Scan for the cell matching the given text and deliver its [X, Y] coordinate at center. 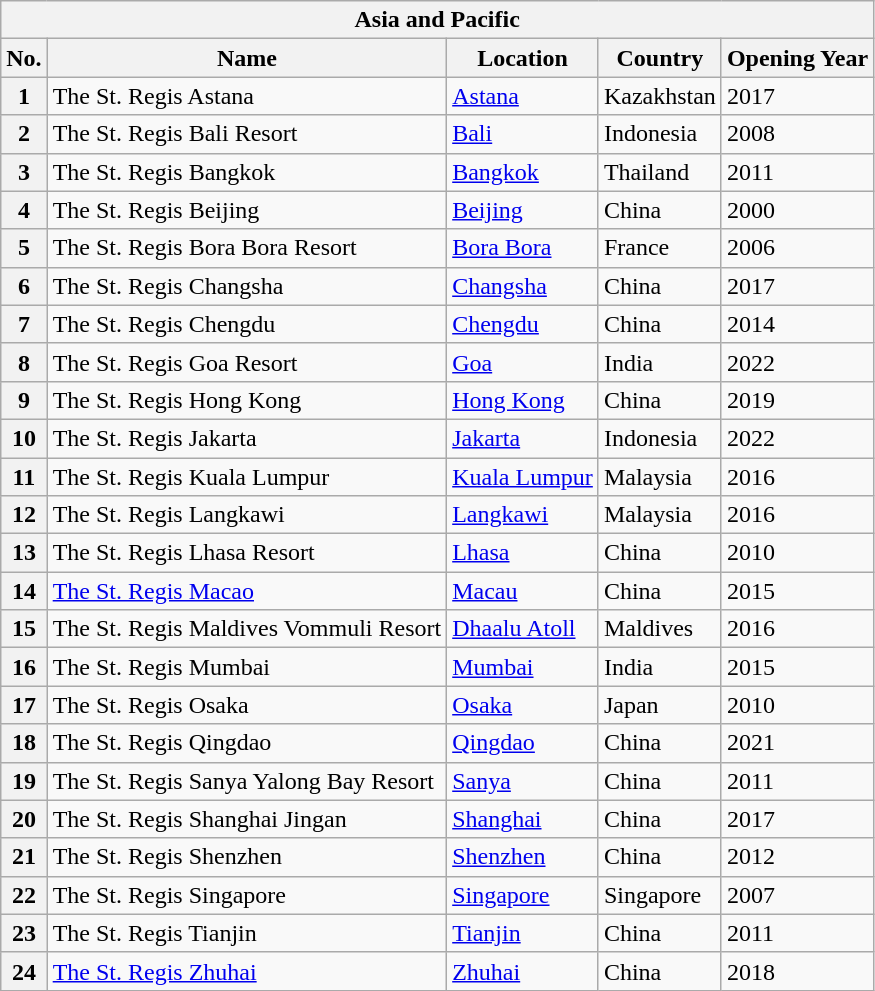
Name [247, 58]
The St. Regis Shenzhen [247, 857]
15 [24, 629]
The St. Regis Shanghai Jingan [247, 819]
The St. Regis Tianjin [247, 933]
The St. Regis Lhasa Resort [247, 553]
2012 [797, 857]
1 [24, 96]
21 [24, 857]
18 [24, 743]
9 [24, 400]
Kazakhstan [660, 96]
Maldives [660, 629]
The St. Regis Bora Bora Resort [247, 248]
The St. Regis Maldives Vommuli Resort [247, 629]
Asia and Pacific [438, 20]
2019 [797, 400]
Japan [660, 705]
20 [24, 819]
Lhasa [523, 553]
5 [24, 248]
2000 [797, 210]
4 [24, 210]
Qingdao [523, 743]
2006 [797, 248]
The St. Regis Changsha [247, 286]
11 [24, 477]
Langkawi [523, 515]
7 [24, 324]
2007 [797, 895]
Location [523, 58]
The St. Regis Zhuhai [247, 971]
Beijing [523, 210]
Mumbai [523, 667]
6 [24, 286]
The St. Regis Sanya Yalong Bay Resort [247, 781]
Country [660, 58]
16 [24, 667]
Macau [523, 591]
The St. Regis Bangkok [247, 172]
Chengdu [523, 324]
No. [24, 58]
France [660, 248]
10 [24, 438]
Dhaalu Atoll [523, 629]
2 [24, 134]
Astana [523, 96]
24 [24, 971]
22 [24, 895]
Jakarta [523, 438]
The St. Regis Kuala Lumpur [247, 477]
Tianjin [523, 933]
Thailand [660, 172]
19 [24, 781]
The St. Regis Jakarta [247, 438]
Opening Year [797, 58]
23 [24, 933]
The St. Regis Singapore [247, 895]
Bali [523, 134]
8 [24, 362]
Kuala Lumpur [523, 477]
The St. Regis Qingdao [247, 743]
The St. Regis Bali Resort [247, 134]
12 [24, 515]
Bangkok [523, 172]
Changsha [523, 286]
The St. Regis Langkawi [247, 515]
Shanghai [523, 819]
The St. Regis Goa Resort [247, 362]
The St. Regis Beijing [247, 210]
2018 [797, 971]
The St. Regis Astana [247, 96]
3 [24, 172]
2008 [797, 134]
The St. Regis Chengdu [247, 324]
Hong Kong [523, 400]
Osaka [523, 705]
2014 [797, 324]
14 [24, 591]
Sanya [523, 781]
Bora Bora [523, 248]
17 [24, 705]
Zhuhai [523, 971]
2021 [797, 743]
The St. Regis Osaka [247, 705]
The St. Regis Hong Kong [247, 400]
The St. Regis Macao [247, 591]
The St. Regis Mumbai [247, 667]
Goa [523, 362]
Shenzhen [523, 857]
13 [24, 553]
